Output the (x, y) coordinate of the center of the cell containing the given text.  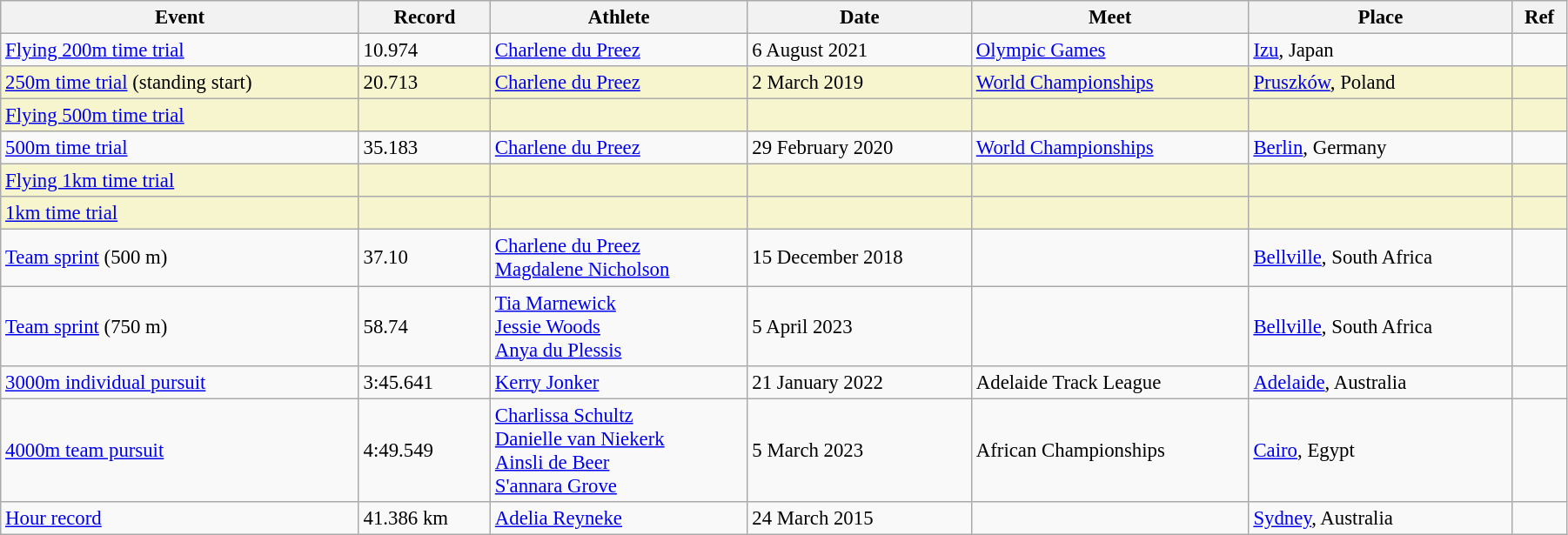
Adelaide Track League (1110, 382)
Izu, Japan (1380, 50)
Date (860, 17)
4000m team pursuit (180, 451)
Place (1380, 17)
Tia MarnewickJessie WoodsAnya du Plessis (620, 326)
Sydney, Australia (1380, 518)
Kerry Jonker (620, 382)
41.386 km (425, 518)
Cairo, Egypt (1380, 451)
29 February 2020 (860, 148)
3000m individual pursuit (180, 382)
24 March 2015 (860, 518)
58.74 (425, 326)
Pruszków, Poland (1380, 83)
Flying 200m time trial (180, 50)
Charlissa SchultzDanielle van NiekerkAinsli de BeerS'annara Grove (620, 451)
Charlene du PreezMagdalene Nicholson (620, 257)
1km time trial (180, 213)
Flying 1km time trial (180, 181)
5 March 2023 (860, 451)
Adelia Reyneke (620, 518)
African Championships (1110, 451)
Flying 500m time trial (180, 116)
20.713 (425, 83)
Ref (1540, 17)
2 March 2019 (860, 83)
250m time trial (standing start) (180, 83)
4:49.549 (425, 451)
Olympic Games (1110, 50)
6 August 2021 (860, 50)
Meet (1110, 17)
Athlete (620, 17)
Record (425, 17)
Event (180, 17)
500m time trial (180, 148)
10.974 (425, 50)
Hour record (180, 518)
35.183 (425, 148)
5 April 2023 (860, 326)
Berlin, Germany (1380, 148)
3:45.641 (425, 382)
Adelaide, Australia (1380, 382)
Team sprint (500 m) (180, 257)
37.10 (425, 257)
21 January 2022 (860, 382)
Team sprint (750 m) (180, 326)
15 December 2018 (860, 257)
